From the cell containing the given text, extract its center point as [X, Y] coordinate. 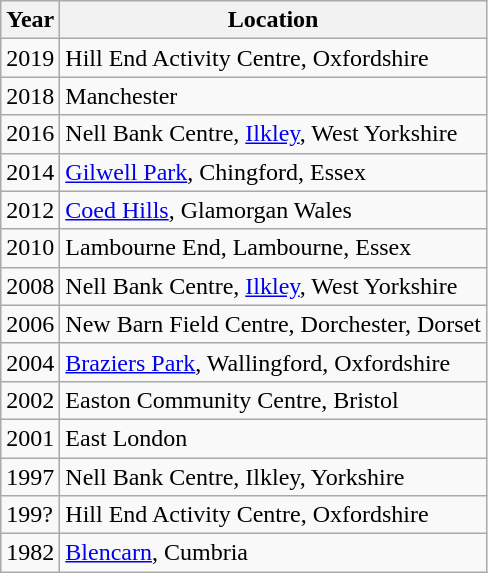
Blencarn, Cumbria [274, 553]
Year [30, 20]
1997 [30, 477]
2002 [30, 400]
Gilwell Park, Chingford, Essex [274, 172]
2001 [30, 438]
2004 [30, 362]
2018 [30, 96]
2010 [30, 248]
Easton Community Centre, Bristol [274, 400]
Coed Hills, Glamorgan Wales [274, 210]
1982 [30, 553]
2019 [30, 58]
2006 [30, 324]
Braziers Park, Wallingford, Oxfordshire [274, 362]
199? [30, 515]
Location [274, 20]
2008 [30, 286]
Nell Bank Centre, Ilkley, Yorkshire [274, 477]
East London [274, 438]
Lambourne End, Lambourne, Essex [274, 248]
New Barn Field Centre, Dorchester, Dorset [274, 324]
2014 [30, 172]
Manchester [274, 96]
2012 [30, 210]
2016 [30, 134]
